For the text-containing cell, return its midpoint in (x, y) coordinate format. 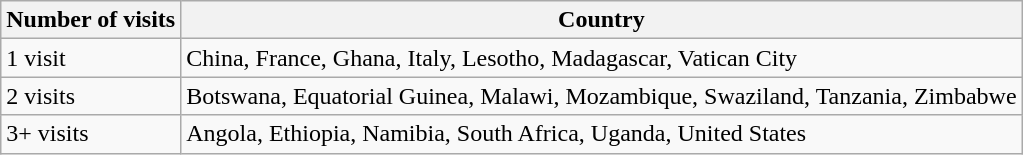
2 visits (91, 96)
Angola, Ethiopia, Namibia, South Africa, Uganda, United States (602, 134)
3+ visits (91, 134)
China, France, Ghana, Italy, Lesotho, Madagascar, Vatican City (602, 58)
Number of visits (91, 20)
Botswana, Equatorial Guinea, Malawi, Mozambique, Swaziland, Tanzania, Zimbabwe (602, 96)
Country (602, 20)
1 visit (91, 58)
